Pinpoint the cell where the given text exists, returning its [x, y] midpoint coordinate. 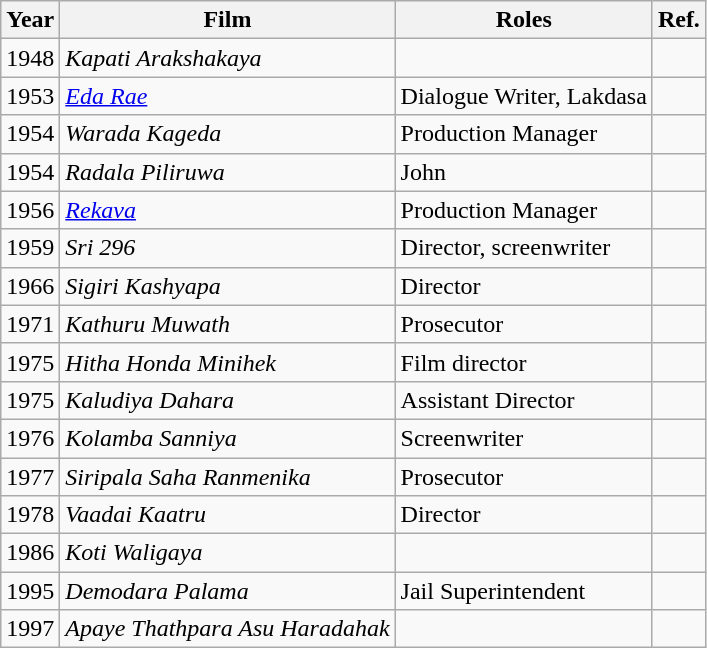
Screenwriter [524, 438]
Kolamba Sanniya [228, 438]
Assistant Director [524, 400]
Vaadai Kaatru [228, 515]
Jail Superintendent [524, 591]
1948 [30, 58]
1977 [30, 477]
Apaye Thathpara Asu Haradahak [228, 629]
Radala Piliruwa [228, 172]
1976 [30, 438]
Film [228, 20]
John [524, 172]
Ref. [678, 20]
1986 [30, 553]
1953 [30, 96]
Kapati Arakshakaya [228, 58]
Film director [524, 362]
1997 [30, 629]
1995 [30, 591]
1956 [30, 210]
Sigiri Kashyapa [228, 286]
Kaludiya Dahara [228, 400]
Sri 296 [228, 248]
Eda Rae [228, 96]
1971 [30, 324]
Hitha Honda Minihek [228, 362]
Siripala Saha Ranmenika [228, 477]
Director, screenwriter [524, 248]
Warada Kageda [228, 134]
Demodara Palama [228, 591]
1966 [30, 286]
Dialogue Writer, Lakdasa [524, 96]
Rekava [228, 210]
1978 [30, 515]
1959 [30, 248]
Kathuru Muwath [228, 324]
Year [30, 20]
Roles [524, 20]
Koti Waligaya [228, 553]
